Find where the given text appears and provide that cell's center as (X, Y) coordinate. 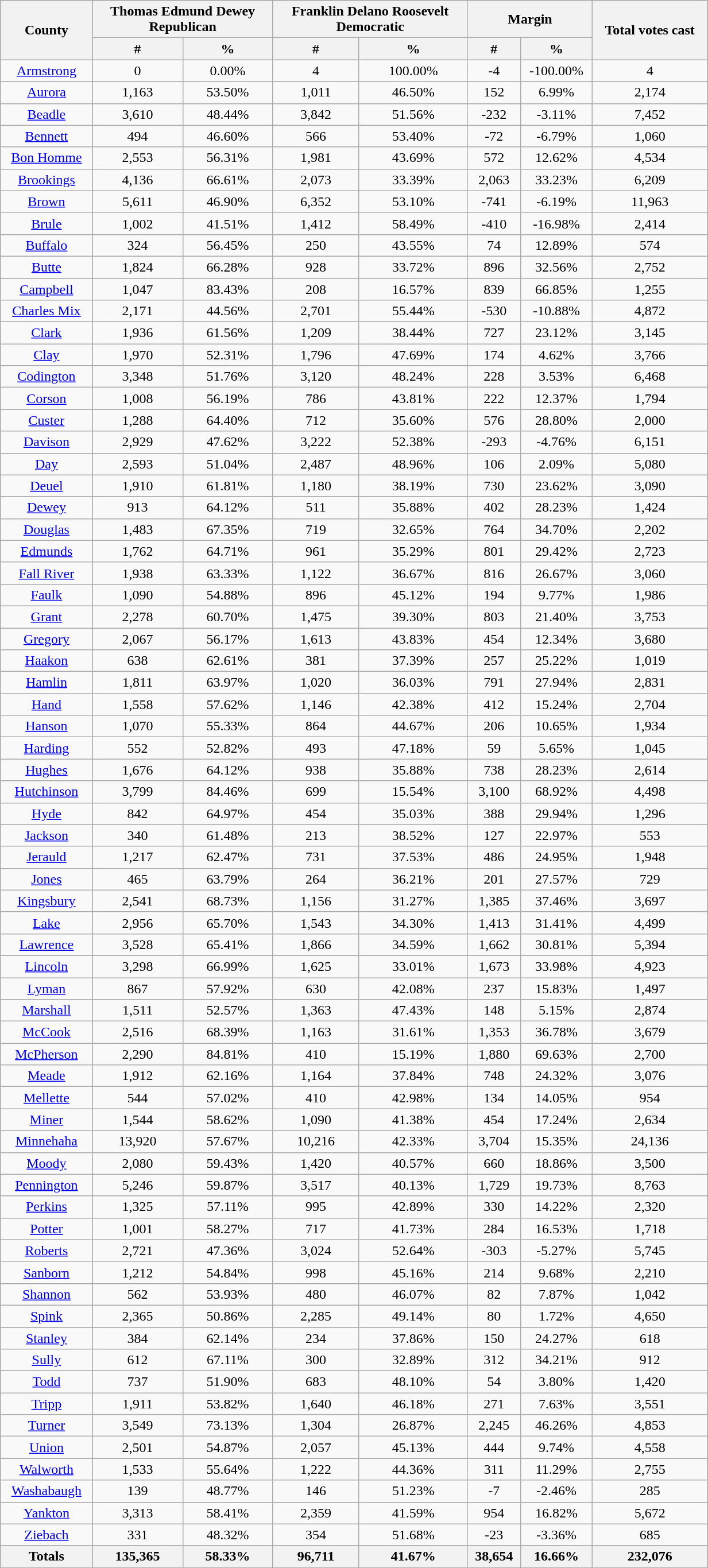
46.90% (227, 202)
Clay (47, 355)
23.62% (556, 486)
3,842 (316, 114)
Lawrence (47, 944)
1,296 (650, 814)
2,593 (138, 464)
3,145 (650, 333)
1,934 (650, 726)
480 (316, 1294)
683 (316, 1382)
56.19% (227, 398)
3,528 (138, 944)
-2.46% (556, 1491)
57.92% (227, 988)
8,763 (650, 1185)
Buffalo (47, 245)
9.77% (556, 595)
4,499 (650, 923)
51.68% (413, 1535)
7,452 (650, 114)
1,217 (138, 857)
41.38% (413, 1120)
2,721 (138, 1250)
719 (316, 529)
30.81% (556, 944)
465 (138, 879)
134 (494, 1098)
Washabaugh (47, 1491)
-232 (494, 114)
Hand (47, 704)
Armstrong (47, 71)
2,414 (650, 223)
553 (650, 835)
3,076 (650, 1076)
1,910 (138, 486)
66.61% (227, 180)
1,070 (138, 726)
47.43% (413, 1011)
57.11% (227, 1207)
1,811 (138, 683)
4,558 (650, 1447)
1,156 (316, 901)
37.46% (556, 901)
44.67% (413, 726)
53.93% (227, 1294)
3,679 (650, 1032)
Lake (47, 923)
Bennett (47, 136)
Miner (47, 1120)
340 (138, 835)
2,320 (650, 1207)
29.42% (556, 551)
1,412 (316, 223)
6,151 (650, 442)
Bon Homme (47, 158)
53.10% (413, 202)
-303 (494, 1250)
31.41% (556, 923)
41.51% (227, 223)
3,517 (316, 1185)
1,288 (138, 420)
Sully (47, 1360)
40.57% (413, 1163)
Clark (47, 333)
1,011 (316, 92)
Butte (47, 267)
74 (494, 245)
36.78% (556, 1032)
80 (494, 1316)
84.46% (227, 792)
1,212 (138, 1272)
32.56% (556, 267)
Todd (47, 1382)
2,752 (650, 267)
25.22% (556, 661)
69.63% (556, 1054)
1,304 (316, 1426)
62.61% (227, 661)
45.12% (413, 595)
14.22% (556, 1207)
-4 (494, 71)
-741 (494, 202)
15.54% (413, 792)
McPherson (47, 1054)
0 (138, 71)
41.67% (413, 1557)
1,762 (138, 551)
47.62% (227, 442)
55.64% (227, 1469)
84.81% (227, 1054)
Roberts (47, 1250)
Jones (47, 879)
Edmunds (47, 551)
Thomas Edmund DeweyRepublican (183, 20)
938 (316, 770)
285 (650, 1491)
16.57% (413, 289)
9.74% (556, 1447)
26.87% (413, 1426)
2.09% (556, 464)
384 (138, 1338)
44.56% (227, 311)
1.72% (556, 1316)
57.62% (227, 704)
-6.79% (556, 136)
-72 (494, 136)
1,880 (494, 1054)
1,255 (650, 289)
Spink (47, 1316)
2,929 (138, 442)
2,290 (138, 1054)
4,650 (650, 1316)
913 (138, 508)
33.39% (413, 180)
24.95% (556, 857)
27.94% (556, 683)
4,872 (650, 311)
Union (47, 1447)
127 (494, 835)
-293 (494, 442)
1,912 (138, 1076)
Hutchinson (47, 792)
2,614 (650, 770)
52.31% (227, 355)
61.81% (227, 486)
58.33% (227, 1557)
3,348 (138, 377)
801 (494, 551)
Deuel (47, 486)
3,024 (316, 1250)
42.38% (413, 704)
Moody (47, 1163)
-530 (494, 311)
65.70% (227, 923)
Potter (47, 1229)
Turner (47, 1426)
3,222 (316, 442)
57.67% (227, 1141)
55.44% (413, 311)
38.19% (413, 486)
388 (494, 814)
312 (494, 1360)
2,174 (650, 92)
2,553 (138, 158)
Hanson (47, 726)
174 (494, 355)
2,704 (650, 704)
48.44% (227, 114)
Haakon (47, 661)
630 (316, 988)
738 (494, 770)
63.33% (227, 573)
44.36% (413, 1469)
63.97% (227, 683)
16.82% (556, 1513)
54.84% (227, 1272)
311 (494, 1469)
699 (316, 792)
Custer (47, 420)
Corson (47, 398)
58.41% (227, 1513)
28.80% (556, 420)
1,146 (316, 704)
1,002 (138, 223)
Lincoln (47, 966)
839 (494, 289)
3,298 (138, 966)
5,246 (138, 1185)
31.27% (413, 901)
1,662 (494, 944)
52.57% (227, 1011)
2,541 (138, 901)
2,210 (650, 1272)
1,673 (494, 966)
County (47, 30)
Dewey (47, 508)
-5.27% (556, 1250)
3.80% (556, 1382)
Margin (529, 20)
3,680 (650, 639)
48.32% (227, 1535)
64.71% (227, 551)
62.14% (227, 1338)
64.97% (227, 814)
Stanley (47, 1338)
21.40% (556, 617)
731 (316, 857)
34.21% (556, 1360)
Campbell (47, 289)
Total votes cast (650, 30)
3,060 (650, 573)
Tripp (47, 1404)
46.18% (413, 1404)
36.03% (413, 683)
727 (494, 333)
-6.19% (556, 202)
18.86% (556, 1163)
1,911 (138, 1404)
48.24% (413, 377)
5.65% (556, 748)
1,640 (316, 1404)
2,956 (138, 923)
3,799 (138, 792)
2,073 (316, 180)
712 (316, 420)
3,090 (650, 486)
995 (316, 1207)
222 (494, 398)
214 (494, 1272)
56.31% (227, 158)
38.52% (413, 835)
1,060 (650, 136)
552 (138, 748)
42.98% (413, 1098)
46.26% (556, 1426)
68.39% (227, 1032)
2,067 (138, 639)
Hamlin (47, 683)
Davison (47, 442)
3,549 (138, 1426)
24,136 (650, 1141)
2,700 (650, 1054)
47.18% (413, 748)
4,534 (650, 158)
228 (494, 377)
4.62% (556, 355)
232,076 (650, 1557)
61.48% (227, 835)
83.43% (227, 289)
19.73% (556, 1185)
998 (316, 1272)
574 (650, 245)
60.70% (227, 617)
Charles Mix (47, 311)
271 (494, 1404)
1,718 (650, 1229)
47.69% (413, 355)
1,497 (650, 988)
867 (138, 988)
1,019 (650, 661)
66.85% (556, 289)
1,796 (316, 355)
1,970 (138, 355)
Jackson (47, 835)
62.47% (227, 857)
52.82% (227, 748)
2,487 (316, 464)
612 (138, 1360)
3,610 (138, 114)
4,853 (650, 1426)
1,353 (494, 1032)
2,202 (650, 529)
58.62% (227, 1120)
Ziebach (47, 1535)
-3.36% (556, 1535)
928 (316, 267)
Hughes (47, 770)
562 (138, 1294)
6,352 (316, 202)
1,938 (138, 573)
54 (494, 1382)
45.13% (413, 1447)
1,363 (316, 1011)
41.59% (413, 1513)
9.68% (556, 1272)
331 (138, 1535)
Totals (47, 1557)
511 (316, 508)
250 (316, 245)
961 (316, 551)
6,209 (650, 180)
544 (138, 1098)
33.98% (556, 966)
2,831 (650, 683)
38,654 (494, 1557)
Jerauld (47, 857)
Minnehaha (47, 1141)
51.56% (413, 114)
36.67% (413, 573)
7.87% (556, 1294)
16.66% (556, 1557)
4,923 (650, 966)
23.12% (556, 333)
53.40% (413, 136)
1,544 (138, 1120)
206 (494, 726)
46.07% (413, 1294)
12.37% (556, 398)
38.44% (413, 333)
1,613 (316, 639)
1,424 (650, 508)
Douglas (47, 529)
Faulk (47, 595)
150 (494, 1338)
213 (316, 835)
1,209 (316, 333)
46.60% (227, 136)
2,723 (650, 551)
42.08% (413, 988)
146 (316, 1491)
14.05% (556, 1098)
Lyman (47, 988)
26.67% (556, 573)
1,794 (650, 398)
13,920 (138, 1141)
264 (316, 879)
1,325 (138, 1207)
1,001 (138, 1229)
135,365 (138, 1557)
Sanborn (47, 1272)
24.27% (556, 1338)
0.00% (227, 71)
1,936 (138, 333)
717 (316, 1229)
12.62% (556, 158)
43.69% (413, 158)
1,413 (494, 923)
148 (494, 1011)
10,216 (316, 1141)
3,704 (494, 1141)
100.00% (413, 71)
54.87% (227, 1447)
3,313 (138, 1513)
737 (138, 1382)
2,063 (494, 180)
257 (494, 661)
1,180 (316, 486)
40.13% (413, 1185)
Meade (47, 1076)
566 (316, 136)
68.92% (556, 792)
56.45% (227, 245)
Harding (47, 748)
2,057 (316, 1447)
59.43% (227, 1163)
3,500 (650, 1163)
493 (316, 748)
Brookings (47, 180)
15.35% (556, 1141)
764 (494, 529)
66.99% (227, 966)
48.77% (227, 1491)
1,045 (650, 748)
Shannon (47, 1294)
65.41% (227, 944)
3,766 (650, 355)
237 (494, 988)
52.38% (413, 442)
660 (494, 1163)
-100.00% (556, 71)
791 (494, 683)
4,498 (650, 792)
-4.76% (556, 442)
3,120 (316, 377)
1,042 (650, 1294)
34.59% (413, 944)
46.50% (413, 92)
34.30% (413, 923)
15.83% (556, 988)
Codington (47, 377)
33.23% (556, 180)
1,625 (316, 966)
12.89% (556, 245)
494 (138, 136)
32.65% (413, 529)
330 (494, 1207)
68.73% (227, 901)
47.36% (227, 1250)
39.30% (413, 617)
Aurora (47, 92)
1,164 (316, 1076)
2,755 (650, 1469)
-410 (494, 223)
Yankton (47, 1513)
6,468 (650, 377)
42.89% (413, 1207)
Pennington (47, 1185)
15.24% (556, 704)
5,394 (650, 944)
5.15% (556, 1011)
Franklin Delano RooseveltDemocratic (370, 20)
16.53% (556, 1229)
1,020 (316, 683)
2,285 (316, 1316)
2,245 (494, 1426)
35.29% (413, 551)
912 (650, 1360)
1,008 (138, 398)
803 (494, 617)
35.60% (413, 420)
3,100 (494, 792)
1,047 (138, 289)
43.55% (413, 245)
51.23% (413, 1491)
37.53% (413, 857)
82 (494, 1294)
5,611 (138, 202)
1,729 (494, 1185)
35.03% (413, 814)
2,874 (650, 1011)
816 (494, 573)
51.04% (227, 464)
139 (138, 1491)
41.73% (413, 1229)
11.29% (556, 1469)
3,697 (650, 901)
786 (316, 398)
2,000 (650, 420)
1,558 (138, 704)
36.21% (413, 879)
618 (650, 1338)
842 (138, 814)
2,278 (138, 617)
67.35% (227, 529)
49.14% (413, 1316)
Grant (47, 617)
1,122 (316, 573)
1,986 (650, 595)
29.94% (556, 814)
32.89% (413, 1360)
1,676 (138, 770)
McCook (47, 1032)
1,511 (138, 1011)
106 (494, 464)
43.81% (413, 398)
3,551 (650, 1404)
1,483 (138, 529)
486 (494, 857)
43.83% (413, 639)
444 (494, 1447)
42.33% (413, 1141)
748 (494, 1076)
Marshall (47, 1011)
53.82% (227, 1404)
4,136 (138, 180)
-10.88% (556, 311)
234 (316, 1338)
45.16% (413, 1272)
1,866 (316, 944)
57.02% (227, 1098)
Day (47, 464)
5,672 (650, 1513)
730 (494, 486)
24.32% (556, 1076)
Gregory (47, 639)
2,171 (138, 311)
2,701 (316, 311)
729 (650, 879)
Perkins (47, 1207)
381 (316, 661)
572 (494, 158)
37.39% (413, 661)
64.40% (227, 420)
1,385 (494, 901)
402 (494, 508)
54.88% (227, 595)
2,365 (138, 1316)
31.61% (413, 1032)
-16.98% (556, 223)
Brule (47, 223)
11,963 (650, 202)
73.13% (227, 1426)
67.11% (227, 1360)
2,634 (650, 1120)
34.70% (556, 529)
58.49% (413, 223)
638 (138, 661)
96,711 (316, 1557)
48.10% (413, 1382)
33.01% (413, 966)
1,543 (316, 923)
6.99% (556, 92)
3.53% (556, 377)
56.17% (227, 639)
1,948 (650, 857)
-7 (494, 1491)
-23 (494, 1535)
5,745 (650, 1250)
-3.11% (556, 114)
27.57% (556, 879)
7.63% (556, 1404)
Fall River (47, 573)
59 (494, 748)
Walworth (47, 1469)
12.34% (556, 639)
Hyde (47, 814)
66.28% (227, 267)
15.19% (413, 1054)
63.79% (227, 879)
864 (316, 726)
1,222 (316, 1469)
48.96% (413, 464)
3,753 (650, 617)
5,080 (650, 464)
52.64% (413, 1250)
2,359 (316, 1513)
10.65% (556, 726)
354 (316, 1535)
2,501 (138, 1447)
Kingsbury (47, 901)
33.72% (413, 267)
1,981 (316, 158)
Brown (47, 202)
685 (650, 1535)
208 (316, 289)
194 (494, 595)
1,824 (138, 267)
576 (494, 420)
51.90% (227, 1382)
37.84% (413, 1076)
412 (494, 704)
284 (494, 1229)
51.76% (227, 377)
58.27% (227, 1229)
Mellette (47, 1098)
53.50% (227, 92)
Beadle (47, 114)
55.33% (227, 726)
61.56% (227, 333)
22.97% (556, 835)
201 (494, 879)
1,475 (316, 617)
152 (494, 92)
37.86% (413, 1338)
50.86% (227, 1316)
300 (316, 1360)
2,516 (138, 1032)
59.87% (227, 1185)
62.16% (227, 1076)
324 (138, 245)
2,080 (138, 1163)
17.24% (556, 1120)
1,533 (138, 1469)
